Search for the cell housing the specified text and yield its (x, y) center coordinate. 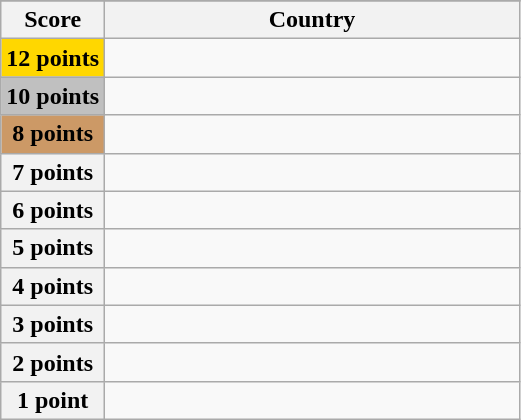
8 points (53, 134)
4 points (53, 286)
2 points (53, 362)
5 points (53, 248)
1 point (53, 400)
Country (312, 20)
10 points (53, 96)
12 points (53, 58)
6 points (53, 210)
Score (53, 20)
7 points (53, 172)
3 points (53, 324)
